Provide the [x, y] coordinate of the cell's center where the given text is located.  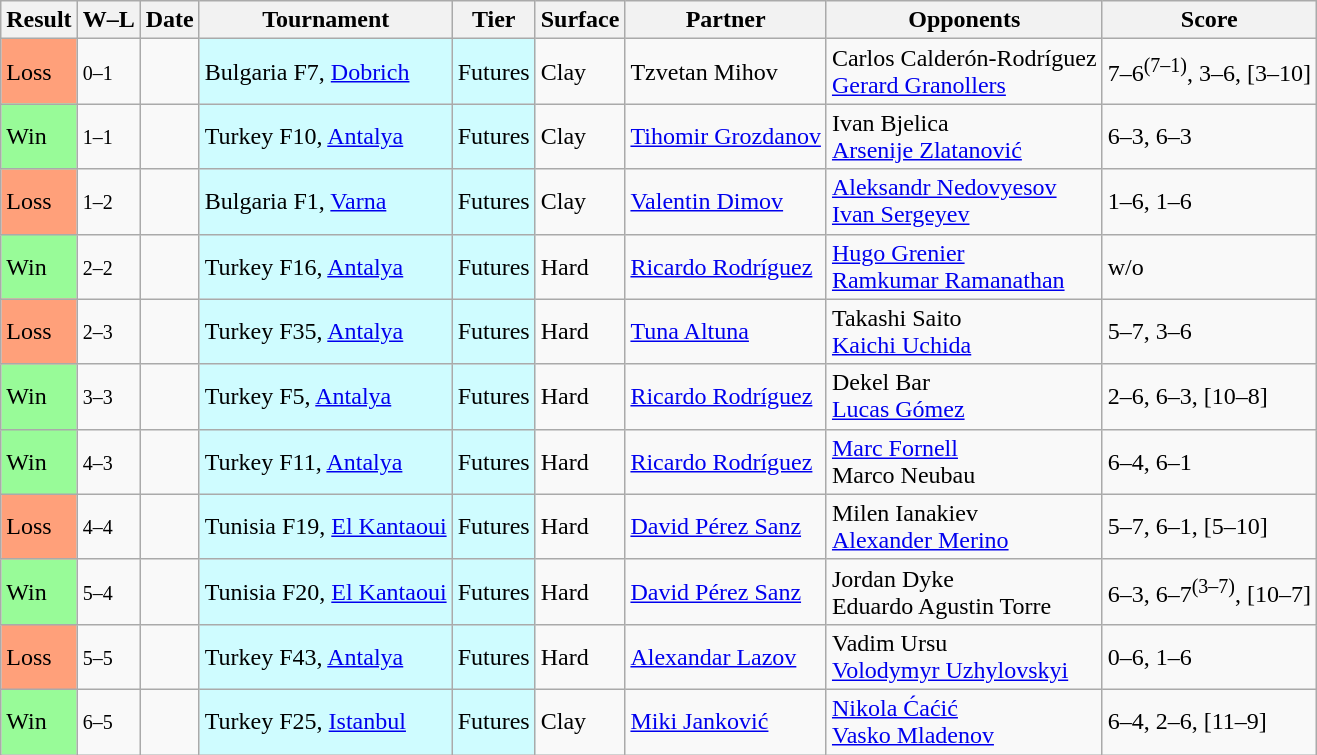
Tihomir Grozdanov [726, 136]
w/o [1209, 266]
Surface [580, 20]
Jordan Dyke Eduardo Agustin Torre [964, 592]
Carlos Calderón-Rodríguez Gerard Granollers [964, 72]
Partner [726, 20]
Tournament [326, 20]
Vadim Ursu Volodymyr Uzhylovskyi [964, 656]
Nikola Ćaćić Vasko Mladenov [964, 722]
Result [39, 20]
0–1 [108, 72]
Tier [494, 20]
Turkey F35, Antalya [326, 332]
5–7, 3–6 [1209, 332]
5–5 [108, 656]
Milen Ianakiev Alexander Merino [964, 526]
5–7, 6–1, [5–10] [1209, 526]
2–2 [108, 266]
Valentin Dimov [726, 202]
Turkey F10, Antalya [326, 136]
Tuna Altuna [726, 332]
1–2 [108, 202]
6–5 [108, 722]
Aleksandr Nedovyesov Ivan Sergeyev [964, 202]
Turkey F16, Antalya [326, 266]
2–3 [108, 332]
Turkey F25, Istanbul [326, 722]
5–4 [108, 592]
4–4 [108, 526]
Bulgaria F1, Varna [326, 202]
7–6(7–1), 3–6, [3–10] [1209, 72]
4–3 [108, 462]
Tzvetan Mihov [726, 72]
Miki Janković [726, 722]
Opponents [964, 20]
Bulgaria F7, Dobrich [326, 72]
Turkey F11, Antalya [326, 462]
Score [1209, 20]
Tunisia F20, El Kantaoui [326, 592]
2–6, 6–3, [10–8] [1209, 396]
Tunisia F19, El Kantaoui [326, 526]
Date [170, 20]
1–1 [108, 136]
6–4, 2–6, [11–9] [1209, 722]
6–4, 6–1 [1209, 462]
Marc Fornell Marco Neubau [964, 462]
Takashi Saito Kaichi Uchida [964, 332]
Ivan Bjelica Arsenije Zlatanović [964, 136]
1–6, 1–6 [1209, 202]
Turkey F43, Antalya [326, 656]
0–6, 1–6 [1209, 656]
W–L [108, 20]
Turkey F5, Antalya [326, 396]
Dekel Bar Lucas Gómez [964, 396]
6–3, 6–7(3–7), [10–7] [1209, 592]
6–3, 6–3 [1209, 136]
3–3 [108, 396]
Hugo Grenier Ramkumar Ramanathan [964, 266]
Alexandar Lazov [726, 656]
